Scan for the cell matching the given text and deliver its [x, y] coordinate at center. 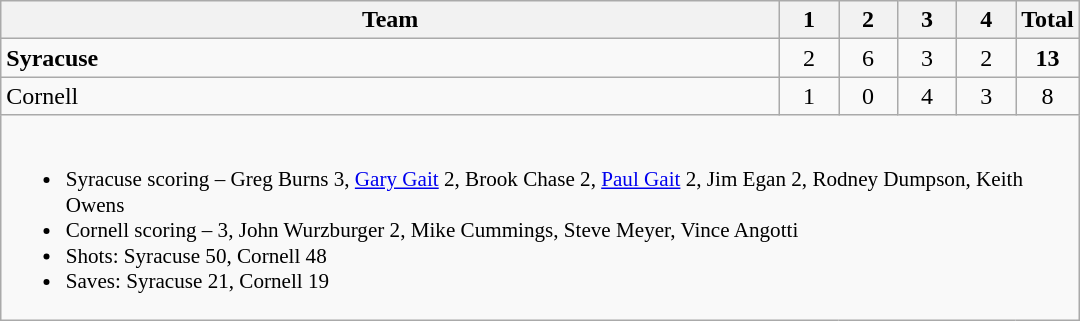
13 [1048, 58]
Syracuse [390, 58]
Cornell [390, 96]
Total [1048, 20]
0 [868, 96]
6 [868, 58]
8 [1048, 96]
Team [390, 20]
